Return (x, y) of the center of cell containing provided text 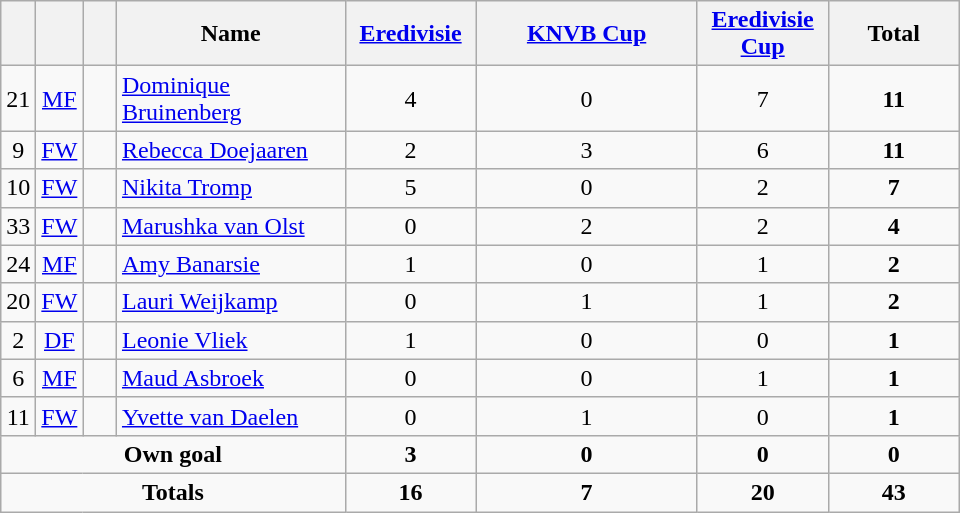
Dominique Bruinenberg (230, 98)
43 (894, 492)
16 (410, 492)
10 (18, 188)
Name (230, 34)
Eredivisie Cup (762, 34)
Yvette van Daelen (230, 416)
Rebecca Doejaaren (230, 150)
33 (18, 226)
Leonie Vliek (230, 340)
Nikita Tromp (230, 188)
24 (18, 264)
9 (18, 150)
Amy Banarsie (230, 264)
Lauri Weijkamp (230, 302)
KNVB Cup (586, 34)
Total (894, 34)
Maud Asbroek (230, 378)
Totals (173, 492)
Marushka van Olst (230, 226)
5 (410, 188)
21 (18, 98)
DF (60, 340)
Own goal (173, 454)
Eredivisie (410, 34)
